From the cell containing the given text, extract its center point as (x, y) coordinate. 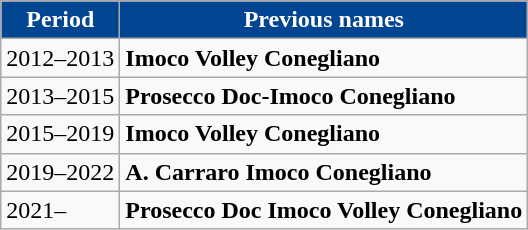
Period (60, 20)
2021– (60, 210)
A. Carraro Imoco Conegliano (324, 172)
Previous names (324, 20)
2012–2013 (60, 58)
2019–2022 (60, 172)
2015–2019 (60, 134)
Prosecco Doc Imoco Volley Conegliano (324, 210)
2013–2015 (60, 96)
Prosecco Doc-Imoco Conegliano (324, 96)
